Output the [x, y] coordinate of the center of the cell containing the given text.  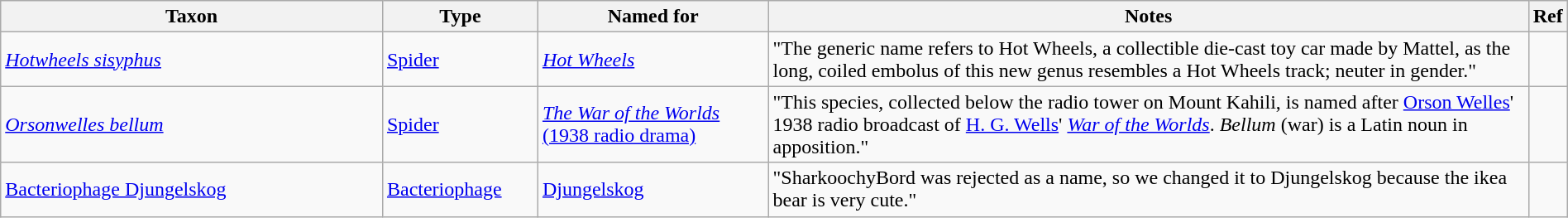
The War of the Worlds (1938 radio drama) [653, 124]
Djungelskog [653, 189]
Hot Wheels [653, 60]
Notes [1148, 17]
Orsonwelles bellum [192, 124]
Bacteriophage [460, 189]
Hotwheels sisyphus [192, 60]
Bacteriophage Djungelskog [192, 189]
Ref [1548, 17]
"SharkoochyBord was rejected as a name, so we changed it to Djungelskog because the ikea bear is very cute." [1148, 189]
Taxon [192, 17]
Type [460, 17]
Named for [653, 17]
